Capture the cell that displays the provided text and extract its [x, y] central coordinate. 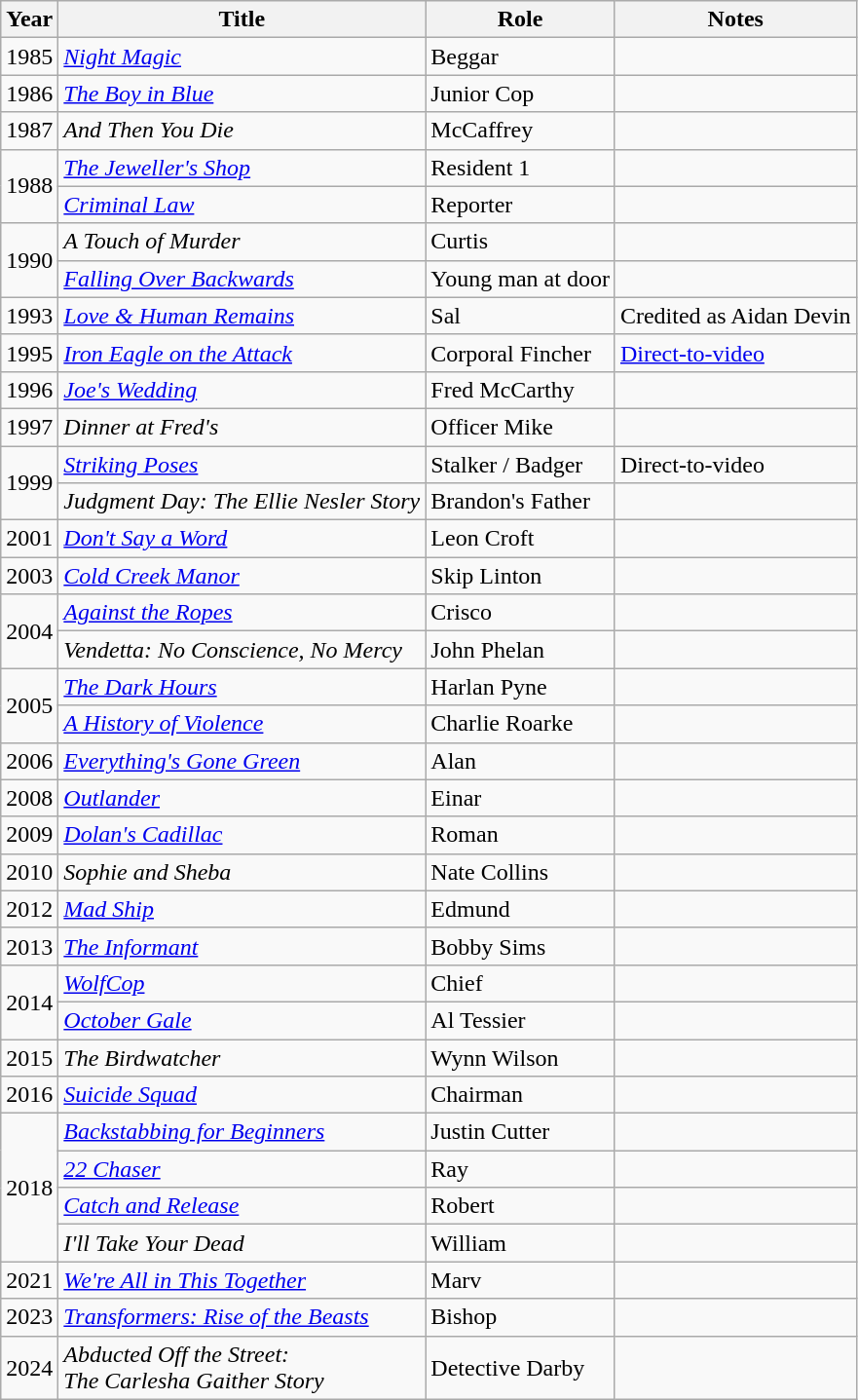
Outlander [242, 798]
Criminal Law [242, 205]
Sophie and Sheba [242, 872]
Curtis [520, 242]
22 Chaser [242, 1169]
2004 [29, 631]
October Gale [242, 1020]
WolfCop [242, 983]
Bishop [520, 1317]
Corporal Fincher [520, 353]
2021 [29, 1280]
Crisco [520, 613]
Against the Ropes [242, 613]
Officer Mike [520, 427]
Year [29, 19]
A Touch of Murder [242, 242]
Credited as Aidan Devin [735, 316]
Wynn Wilson [520, 1057]
Brandon's Father [520, 502]
And Then You Die [242, 131]
The Dark Hours [242, 687]
Junior Cop [520, 94]
Vendetta: No Conscience, No Mercy [242, 650]
Sal [520, 316]
The Informant [242, 946]
2016 [29, 1095]
2005 [29, 705]
I'll Take Your Dead [242, 1243]
Catch and Release [242, 1206]
2003 [29, 576]
Ray [520, 1169]
2023 [29, 1317]
John Phelan [520, 650]
1996 [29, 390]
Joe's Wedding [242, 390]
Stalker / Badger [520, 465]
The Jeweller's Shop [242, 168]
The Boy in Blue [242, 94]
2012 [29, 909]
Robert [520, 1206]
Skip Linton [520, 576]
2024 [29, 1368]
Judgment Day: The Ellie Nesler Story [242, 502]
Bobby Sims [520, 946]
Leon Croft [520, 539]
1986 [29, 94]
McCaffrey [520, 131]
1995 [29, 353]
Dinner at Fred's [242, 427]
2015 [29, 1057]
Backstabbing for Beginners [242, 1132]
2009 [29, 835]
Fred McCarthy [520, 390]
2008 [29, 798]
Roman [520, 835]
Young man at door [520, 279]
Abducted Off the Street:The Carlesha Gaither Story [242, 1368]
Night Magic [242, 57]
Role [520, 19]
Dolan's Cadillac [242, 835]
Everything's Gone Green [242, 761]
Iron Eagle on the Attack [242, 353]
Justin Cutter [520, 1132]
Mad Ship [242, 909]
1999 [29, 483]
2014 [29, 1002]
Suicide Squad [242, 1095]
1988 [29, 186]
Title [242, 19]
2001 [29, 539]
2013 [29, 946]
Transformers: Rise of the Beasts [242, 1317]
We're All in This Together [242, 1280]
Einar [520, 798]
Falling Over Backwards [242, 279]
William [520, 1243]
1990 [29, 260]
Beggar [520, 57]
2018 [29, 1188]
Love & Human Remains [242, 316]
Notes [735, 19]
Reporter [520, 205]
Chief [520, 983]
1985 [29, 57]
1987 [29, 131]
Nate Collins [520, 872]
1997 [29, 427]
Detective Darby [520, 1368]
2006 [29, 761]
Marv [520, 1280]
Charlie Roarke [520, 724]
Edmund [520, 909]
Striking Poses [242, 465]
Al Tessier [520, 1020]
1993 [29, 316]
Cold Creek Manor [242, 576]
Resident 1 [520, 168]
Alan [520, 761]
Harlan Pyne [520, 687]
Chairman [520, 1095]
The Birdwatcher [242, 1057]
A History of Violence [242, 724]
2010 [29, 872]
Don't Say a Word [242, 539]
